Pinpoint the cell where the given text exists, returning its (x, y) midpoint coordinate. 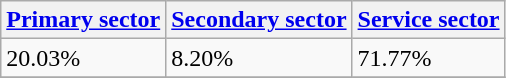
Service sector (428, 20)
Secondary sector (259, 20)
71.77% (428, 58)
8.20% (259, 58)
20.03% (84, 58)
Primary sector (84, 20)
